Search for the cell housing the specified text and yield its [x, y] center coordinate. 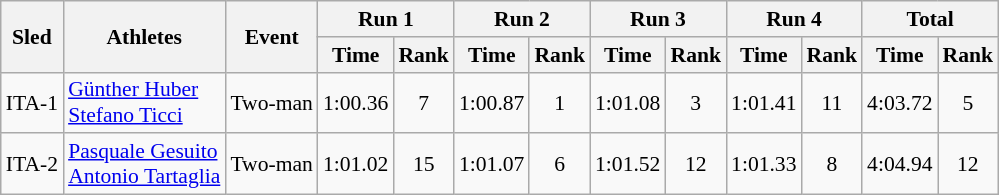
Total [930, 19]
Sled [32, 36]
Pasquale GesuitoAntonio Tartaglia [144, 164]
Event [272, 36]
1:00.87 [492, 102]
1:01.41 [764, 102]
ITA-1 [32, 102]
3 [696, 102]
Günther HuberStefano Ticci [144, 102]
1:01.07 [492, 164]
1 [560, 102]
Run 1 [386, 19]
1:01.52 [628, 164]
8 [832, 164]
15 [424, 164]
Run 2 [522, 19]
1:01.02 [356, 164]
7 [424, 102]
5 [968, 102]
4:04.94 [900, 164]
Athletes [144, 36]
ITA-2 [32, 164]
1:01.08 [628, 102]
1:00.36 [356, 102]
6 [560, 164]
11 [832, 102]
1:01.33 [764, 164]
4:03.72 [900, 102]
Run 3 [658, 19]
Run 4 [794, 19]
